Detect which cell encompasses the target text, then output its (X, Y) center coordinate. 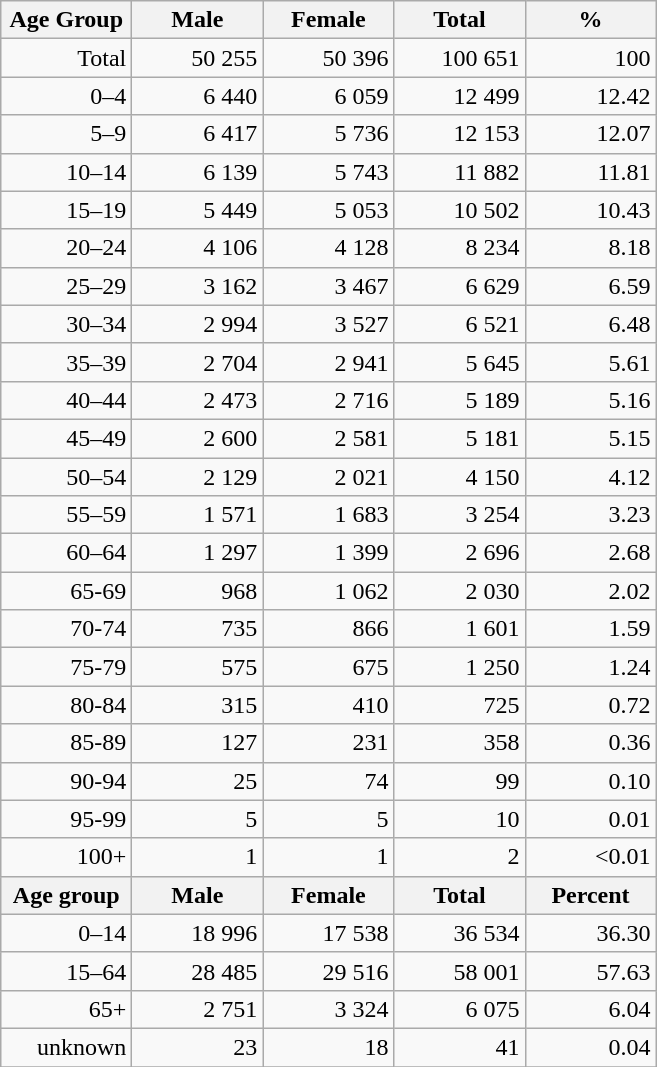
6 629 (460, 286)
675 (328, 667)
1.59 (590, 629)
65+ (66, 1009)
3 324 (328, 1009)
2 129 (198, 477)
1.24 (590, 667)
5 645 (460, 362)
2 581 (328, 438)
3 527 (328, 324)
6 521 (460, 324)
2 696 (460, 553)
2 994 (198, 324)
20–24 (66, 248)
0.72 (590, 705)
70-74 (66, 629)
5 449 (198, 210)
4 150 (460, 477)
95-99 (66, 819)
40–44 (66, 400)
2 941 (328, 362)
3.23 (590, 515)
866 (328, 629)
5 743 (328, 172)
36 534 (460, 933)
6 075 (460, 1009)
4 106 (198, 248)
8.18 (590, 248)
12.07 (590, 134)
85-89 (66, 743)
5 736 (328, 134)
57.63 (590, 971)
Percent (590, 895)
3 162 (198, 286)
2 704 (198, 362)
60–64 (66, 553)
% (590, 20)
17 538 (328, 933)
2 751 (198, 1009)
1 062 (328, 591)
0.10 (590, 781)
12.42 (590, 96)
3 467 (328, 286)
5.15 (590, 438)
12 153 (460, 134)
50–54 (66, 477)
75-79 (66, 667)
1 601 (460, 629)
90-94 (66, 781)
10 (460, 819)
5 053 (328, 210)
5–9 (66, 134)
100+ (66, 857)
6 139 (198, 172)
725 (460, 705)
1 571 (198, 515)
45–49 (66, 438)
unknown (66, 1047)
0.36 (590, 743)
65-69 (66, 591)
23 (198, 1047)
127 (198, 743)
41 (460, 1047)
0–14 (66, 933)
35–39 (66, 362)
5.16 (590, 400)
358 (460, 743)
50 396 (328, 58)
6 417 (198, 134)
36.30 (590, 933)
18 996 (198, 933)
25–29 (66, 286)
28 485 (198, 971)
1 250 (460, 667)
1 297 (198, 553)
100 651 (460, 58)
2 600 (198, 438)
6 440 (198, 96)
0–4 (66, 96)
18 (328, 1047)
968 (198, 591)
2 473 (198, 400)
5.61 (590, 362)
55–59 (66, 515)
5 189 (460, 400)
5 181 (460, 438)
80-84 (66, 705)
15–19 (66, 210)
315 (198, 705)
12 499 (460, 96)
2 (460, 857)
99 (460, 781)
231 (328, 743)
30–34 (66, 324)
4 128 (328, 248)
6.48 (590, 324)
11.81 (590, 172)
10.43 (590, 210)
6 059 (328, 96)
410 (328, 705)
10 502 (460, 210)
Age Group (66, 20)
11 882 (460, 172)
2 030 (460, 591)
100 (590, 58)
15–64 (66, 971)
74 (328, 781)
Age group (66, 895)
2.02 (590, 591)
29 516 (328, 971)
2.68 (590, 553)
2 716 (328, 400)
0.01 (590, 819)
1 399 (328, 553)
575 (198, 667)
0.04 (590, 1047)
58 001 (460, 971)
<0.01 (590, 857)
25 (198, 781)
10–14 (66, 172)
50 255 (198, 58)
2 021 (328, 477)
8 234 (460, 248)
6.59 (590, 286)
735 (198, 629)
3 254 (460, 515)
6.04 (590, 1009)
1 683 (328, 515)
4.12 (590, 477)
